Return [X, Y] of the center of cell containing provided text 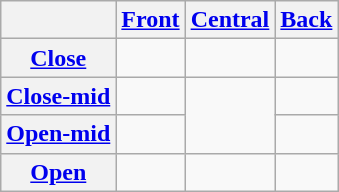
Back [306, 20]
Open-mid [58, 134]
Central [230, 20]
Close-mid [58, 96]
Close [58, 58]
Front [150, 20]
Open [58, 172]
